Scan for the cell matching the given text and deliver its (X, Y) coordinate at center. 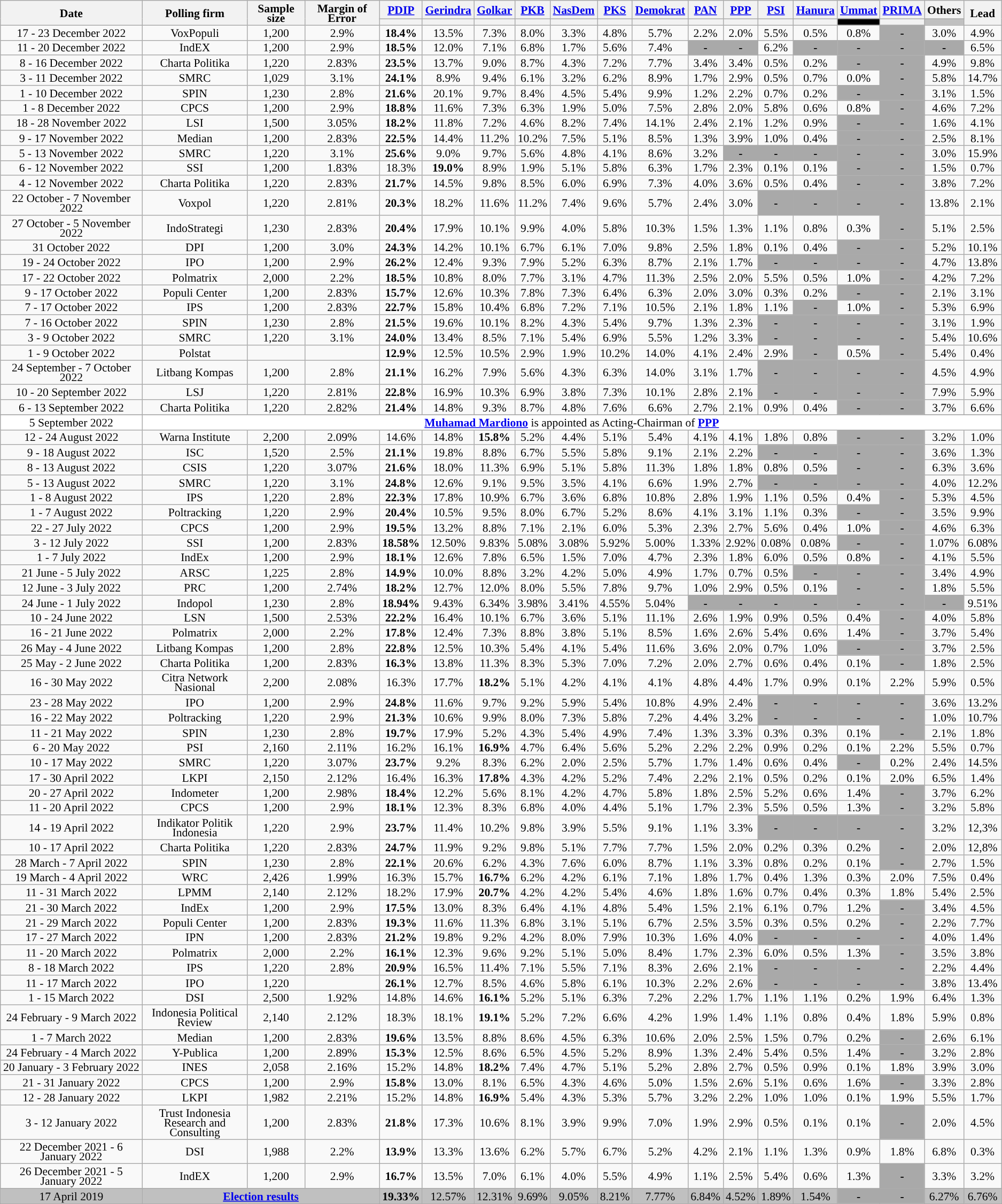
12 June - 3 July 2022 (72, 588)
26 May - 4 June 2022 (72, 648)
19.7% (401, 733)
25 May - 2 June 2022 (72, 663)
24 September - 7 October 2022 (72, 372)
2.16% (342, 1067)
0.0% (859, 78)
22.3% (401, 498)
1.89% (776, 1196)
19 March - 4 April 2022 (72, 877)
Golkar (495, 10)
19 - 24 October 2022 (72, 262)
Citra NetworkNasional (195, 682)
14.7% (983, 78)
1,988 (276, 1152)
LSN (195, 618)
14.9% (401, 573)
Indometer (195, 793)
10.4% (495, 307)
22.7% (401, 307)
7 - 16 October 2022 (72, 323)
9.4% (495, 78)
9.05% (574, 1196)
19.3% (401, 922)
5 - 13 November 2022 (72, 153)
1 - 7 July 2022 (72, 557)
21 June - 5 July 2022 (72, 573)
5.08% (533, 542)
20 January - 3 February 2022 (72, 1067)
21 - 30 March 2022 (72, 907)
Election results (261, 1196)
24 February - 9 March 2022 (72, 1017)
1 - 7 March 2022 (72, 1037)
11 - 31 March 2022 (72, 892)
LPMM (195, 892)
2.53% (342, 618)
2.82% (342, 407)
5 September 2022 (72, 422)
20.6% (448, 863)
11.1% (660, 618)
5.04% (660, 603)
19.1% (495, 1017)
26 December 2021 - 5 January 2022 (72, 1176)
1.83% (342, 168)
18 - 28 November 2022 (72, 123)
2.92% (741, 542)
17 - 30 April 2022 (72, 778)
10.7% (983, 718)
2,160 (276, 748)
PRIMA (902, 10)
Polling firm (195, 13)
10 - 17 May 2022 (72, 763)
22 October - 7 November 2022 (72, 203)
12,3% (983, 828)
2.74% (342, 588)
4.55% (615, 603)
18.58% (401, 542)
26.2% (401, 262)
21.3% (401, 718)
8 - 18 March 2022 (72, 968)
1,520 (276, 453)
2,058 (276, 1067)
PDIP (401, 10)
6.27% (944, 1196)
17 - 22 October 2022 (72, 277)
CSIS (195, 468)
PPP (741, 10)
1,225 (276, 573)
21.7% (401, 183)
11.9% (448, 848)
11 - 20 April 2022 (72, 807)
VoxPopuli (195, 33)
Date (72, 13)
2.08% (342, 682)
2.98% (342, 793)
9 - 17 October 2022 (72, 292)
1.07% (944, 542)
18.94% (401, 603)
18.8% (401, 108)
11 - 20 March 2022 (72, 953)
19.5% (401, 527)
5.92% (615, 542)
1.92% (342, 998)
28 March - 7 April 2022 (72, 863)
27 October - 5 November 2022 (72, 228)
3.08% (574, 542)
10 - 17 April 2022 (72, 848)
24.3% (401, 247)
12.50% (448, 542)
7 - 17 October 2022 (72, 307)
Polstat (195, 353)
NasDem (574, 10)
9.51% (983, 603)
13.3% (448, 1152)
DPI (195, 247)
Indikator PolitikIndonesia (195, 828)
16 - 22 May 2022 (72, 718)
10 - 24 June 2022 (72, 618)
10.9% (495, 498)
6.76% (983, 1196)
31 October 2022 (72, 247)
22 - 27 July 2022 (72, 527)
Gerindra (448, 10)
20.7% (495, 892)
3 - 12 January 2022 (72, 1122)
3 - 12 July 2022 (72, 542)
26.1% (401, 983)
Hanura (815, 10)
17 - 23 December 2022 (72, 33)
1 - 8 August 2022 (72, 498)
3.41% (574, 603)
11 - 20 December 2022 (72, 48)
1 - 10 December 2022 (72, 93)
8 - 16 December 2022 (72, 63)
9.83% (495, 542)
21.8% (401, 1122)
9.69% (533, 1196)
1.99% (342, 877)
21.4% (401, 407)
1 - 9 October 2022 (72, 353)
11 - 17 March 2022 (72, 983)
3.98% (533, 603)
14 - 19 April 2022 (72, 828)
22.1% (401, 863)
2.09% (342, 437)
14.2% (448, 247)
Y-Publica (195, 1052)
1,029 (276, 78)
25.6% (401, 153)
5.00% (660, 542)
7.77% (660, 1196)
1.33% (705, 542)
12,8% (983, 848)
11.8% (448, 123)
5 - 13 August 2022 (72, 483)
21 - 29 March 2022 (72, 922)
ARSC (195, 573)
24 June - 1 July 2022 (72, 603)
13.7% (448, 63)
4 - 12 November 2022 (72, 183)
1 - 7 August 2022 (72, 512)
24.7% (401, 848)
24.1% (401, 78)
PKS (615, 10)
1 - 15 March 2022 (72, 998)
14.4% (448, 138)
20.3% (401, 203)
ISC (195, 453)
15.3% (401, 1052)
23 - 28 May 2022 (72, 703)
IndoStrategi (195, 228)
2,426 (276, 877)
2,500 (276, 998)
1.54% (815, 1196)
21.2% (401, 937)
19.33% (401, 1196)
Indonesia PoliticalReview (195, 1017)
13.6% (495, 1152)
Demokrat (660, 10)
18.0% (448, 468)
IPN (195, 937)
Voxpol (195, 203)
LSJ (195, 392)
Muhamad Mardiono is appointed as Acting-Chairman of PPP (572, 422)
17.5% (401, 907)
PAN (705, 10)
PRC (195, 588)
3 - 9 October 2022 (72, 338)
21 - 31 January 2022 (72, 1083)
3 - 11 December 2022 (72, 78)
2.21% (342, 1098)
1 - 8 December 2022 (72, 108)
20 - 27 April 2022 (72, 793)
23.5% (401, 63)
Sample size (276, 13)
20.1% (448, 93)
10 - 20 September 2022 (72, 392)
11 - 21 May 2022 (72, 733)
10.0% (448, 573)
1,982 (276, 1098)
6 - 12 November 2022 (72, 168)
15.9% (983, 153)
8.21% (615, 1196)
PKB (533, 10)
6.08% (983, 542)
WRC (195, 877)
4.52% (741, 1196)
24 February - 4 March 2022 (72, 1052)
21.5% (401, 323)
19.0% (448, 168)
Ummat (859, 10)
13.9% (401, 1152)
22 December 2021 - 6 January 2022 (72, 1152)
16.5% (448, 968)
9 - 18 August 2022 (72, 453)
12.57% (448, 1196)
2,150 (276, 778)
12.9% (401, 353)
6 - 20 May 2022 (72, 748)
16 - 21 June 2022 (72, 633)
Indopol (195, 603)
22.2% (401, 618)
17.3% (448, 1122)
2.89% (342, 1052)
8 - 13 August 2022 (72, 468)
Warna Institute (195, 437)
22.5% (401, 138)
Lead (983, 13)
17 April 2019 (72, 1196)
16 - 30 May 2022 (72, 682)
12 - 28 January 2022 (72, 1098)
17.7% (448, 682)
6 - 13 September 2022 (72, 407)
12 - 24 August 2022 (72, 437)
2.11% (342, 748)
14.1% (660, 123)
6.34% (495, 603)
INES (195, 1067)
20.9% (401, 968)
9 - 17 November 2022 (72, 138)
9.43% (448, 603)
Margin of Error (342, 13)
17 - 27 March 2022 (72, 937)
Others (944, 10)
Trust IndonesiaResearch and Consulting (195, 1122)
12.31% (495, 1196)
LSI (195, 123)
24.0% (401, 338)
6.84% (705, 1196)
3.05% (342, 123)
